Return the (X, Y) coordinate for the center point of the cell that contains the specified text.  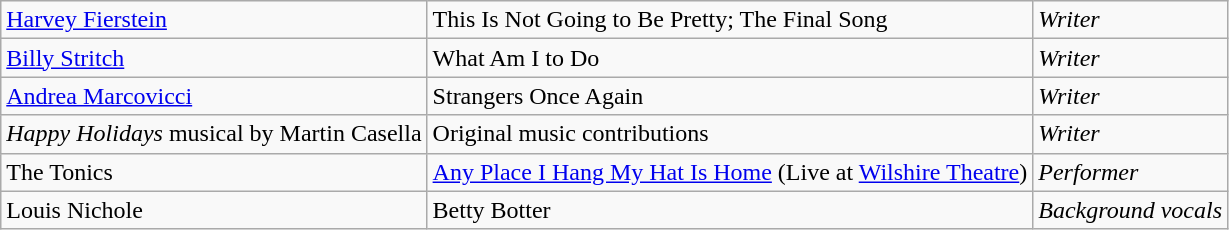
Original music contributions (730, 134)
Happy Holidays musical by Martin Casella (214, 134)
Louis Nichole (214, 210)
Background vocals (1130, 210)
Andrea Marcovicci (214, 96)
Harvey Fierstein (214, 20)
Strangers Once Again (730, 96)
What Am I to Do (730, 58)
This Is Not Going to Be Pretty; The Final Song (730, 20)
Any Place I Hang My Hat Is Home (Live at Wilshire Theatre) (730, 172)
Betty Botter (730, 210)
Performer (1130, 172)
Billy Stritch (214, 58)
The Tonics (214, 172)
